Capture the cell that displays the provided text and extract its [X, Y] central coordinate. 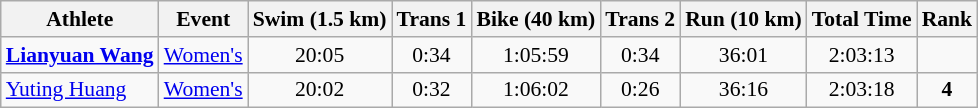
20:02 [320, 90]
1:06:02 [536, 90]
Yuting Huang [80, 90]
Event [204, 19]
36:01 [743, 55]
4 [948, 90]
Bike (40 km) [536, 19]
Trans 1 [432, 19]
Lianyuan Wang [80, 55]
0:26 [640, 90]
Trans 2 [640, 19]
36:16 [743, 90]
Rank [948, 19]
2:03:13 [862, 55]
Swim (1.5 km) [320, 19]
Total Time [862, 19]
2:03:18 [862, 90]
1:05:59 [536, 55]
Run (10 km) [743, 19]
Athlete [80, 19]
0:32 [432, 90]
20:05 [320, 55]
